Output the [X, Y] coordinate of the center of the cell containing the given text.  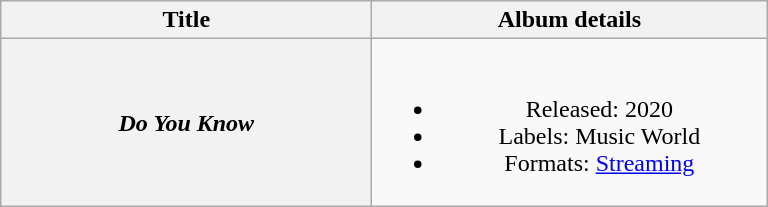
Released: 2020Labels: Music WorldFormats: Streaming [570, 122]
Do You Know [186, 122]
Title [186, 20]
Album details [570, 20]
